Extract the [X, Y] coordinate from the center of the cell holding the provided text.  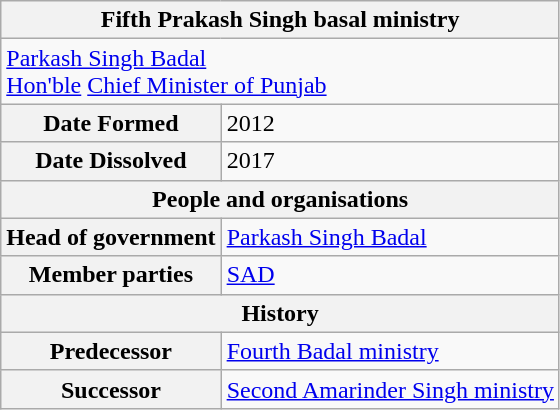
2012 [390, 123]
Parkash Singh BadalHon'ble Chief Minister of Punjab [280, 72]
SAD [390, 275]
Fifth Prakash Singh basal ministry [280, 20]
Parkash Singh Badal [390, 237]
Member parties [111, 275]
Predecessor [111, 351]
2017 [390, 161]
Fourth Badal ministry [390, 351]
Head of government [111, 237]
History [280, 313]
Successor [111, 389]
Date Formed [111, 123]
People and organisations [280, 199]
Second Amarinder Singh ministry [390, 389]
Date Dissolved [111, 161]
